Output the (x, y) coordinate of the center of the cell containing the given text.  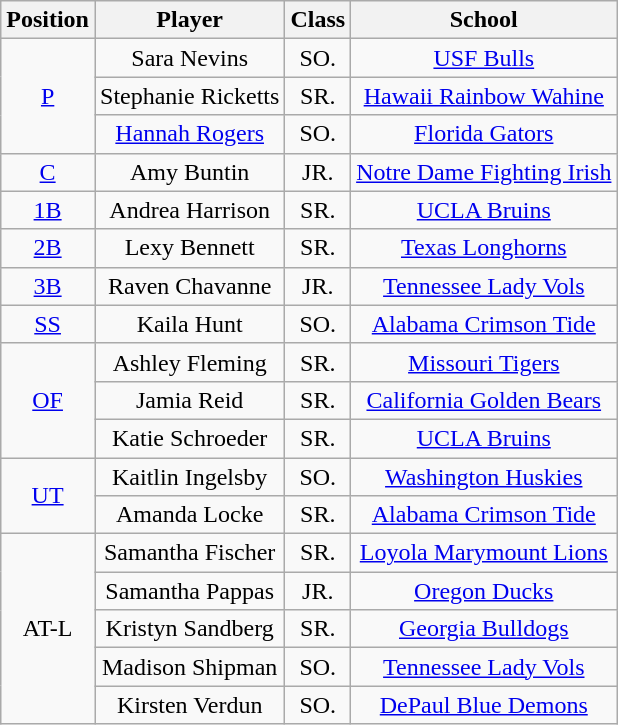
3B (48, 286)
Ashley Fleming (189, 362)
1B (48, 210)
Player (189, 20)
Kaila Hunt (189, 324)
P (48, 96)
Class (318, 20)
Washington Huskies (484, 477)
Andrea Harrison (189, 210)
Hannah Rogers (189, 134)
2B (48, 248)
Katie Schroeder (189, 438)
SS (48, 324)
Amy Buntin (189, 172)
AT-L (48, 629)
Sara Nevins (189, 58)
Florida Gators (484, 134)
Missouri Tigers (484, 362)
Kirsten Verdun (189, 705)
California Golden Bears (484, 400)
Texas Longhorns (484, 248)
Kristyn Sandberg (189, 629)
DePaul Blue Demons (484, 705)
Lexy Bennett (189, 248)
OF (48, 400)
Kaitlin Ingelsby (189, 477)
Jamia Reid (189, 400)
Loyola Marymount Lions (484, 553)
Madison Shipman (189, 667)
C (48, 172)
Samantha Fischer (189, 553)
Notre Dame Fighting Irish (484, 172)
Hawaii Rainbow Wahine (484, 96)
Georgia Bulldogs (484, 629)
Position (48, 20)
Amanda Locke (189, 515)
Samantha Pappas (189, 591)
Raven Chavanne (189, 286)
Oregon Ducks (484, 591)
Stephanie Ricketts (189, 96)
UT (48, 496)
School (484, 20)
USF Bulls (484, 58)
